Provide the [X, Y] coordinate of the cell's center where the given text is located.  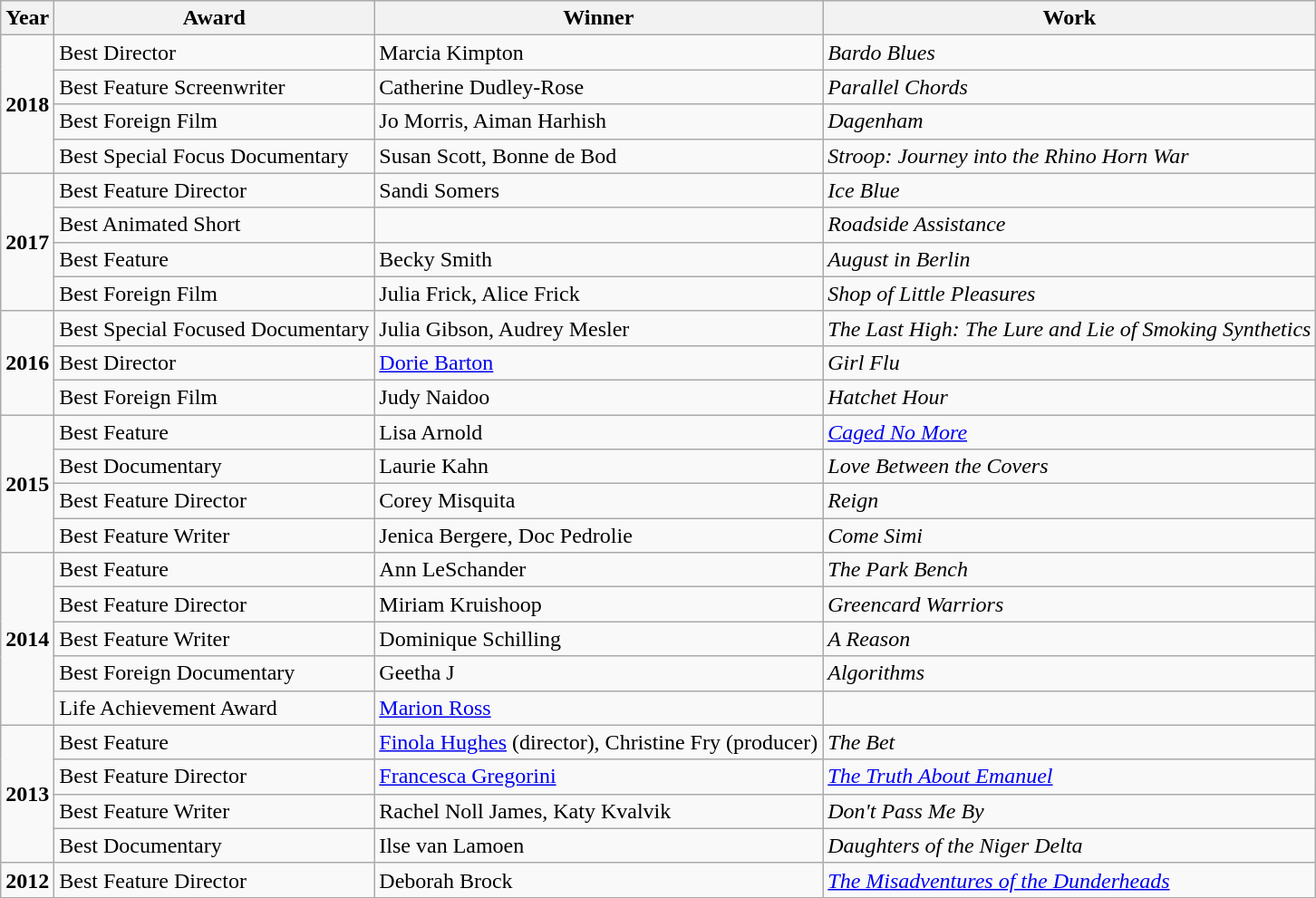
Judy Naidoo [598, 397]
Finola Hughes (director), Christine Fry (producer) [598, 742]
Best Foreign Documentary [214, 673]
Winner [598, 18]
Reign [1069, 501]
Greencard Warriors [1069, 604]
2016 [27, 362]
Ann LeSchander [598, 570]
Laurie Kahn [598, 467]
Award [214, 18]
A Reason [1069, 639]
2015 [27, 484]
Daughters of the Niger Delta [1069, 845]
Shop of Little Pleasures [1069, 294]
Sandi Somers [598, 190]
Girl Flu [1069, 362]
The Bet [1069, 742]
Best Special Focus Documentary [214, 156]
The Last High: The Lure and Lie of Smoking Synthetics [1069, 328]
Best Animated Short [214, 225]
2012 [27, 880]
Dagenham [1069, 121]
August in Berlin [1069, 259]
2014 [27, 639]
Roadside Assistance [1069, 225]
Dominique Schilling [598, 639]
Julia Frick, Alice Frick [598, 294]
Work [1069, 18]
Susan Scott, Bonne de Bod [598, 156]
The Misadventures of the Dunderheads [1069, 880]
Lisa Arnold [598, 432]
2018 [27, 104]
Love Between the Covers [1069, 467]
Catherine Dudley-Rose [598, 87]
Bardo Blues [1069, 53]
Corey Misquita [598, 501]
Marcia Kimpton [598, 53]
Jo Morris, Aiman Harhish [598, 121]
Hatchet Hour [1069, 397]
Algorithms [1069, 673]
Parallel Chords [1069, 87]
Best Feature Screenwriter [214, 87]
Francesca Gregorini [598, 777]
Best Special Focused Documentary [214, 328]
Dorie Barton [598, 362]
Rachel Noll James, Katy Kvalvik [598, 811]
Ilse van Lamoen [598, 845]
2013 [27, 794]
Becky Smith [598, 259]
Caged No More [1069, 432]
Come Simi [1069, 536]
Year [27, 18]
Julia Gibson, Audrey Mesler [598, 328]
2017 [27, 242]
Life Achievement Award [214, 708]
Geetha J [598, 673]
Miriam Kruishoop [598, 604]
The Truth About Emanuel [1069, 777]
Stroop: Journey into the Rhino Horn War [1069, 156]
Marion Ross [598, 708]
Deborah Brock [598, 880]
Don't Pass Me By [1069, 811]
Ice Blue [1069, 190]
Jenica Bergere, Doc Pedrolie [598, 536]
The Park Bench [1069, 570]
